Identify which cell holds the provided text, then report its [X, Y] central coordinate. 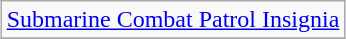
Submarine Combat Patrol Insignia [173, 20]
